From the cell containing the given text, extract its center point as (X, Y) coordinate. 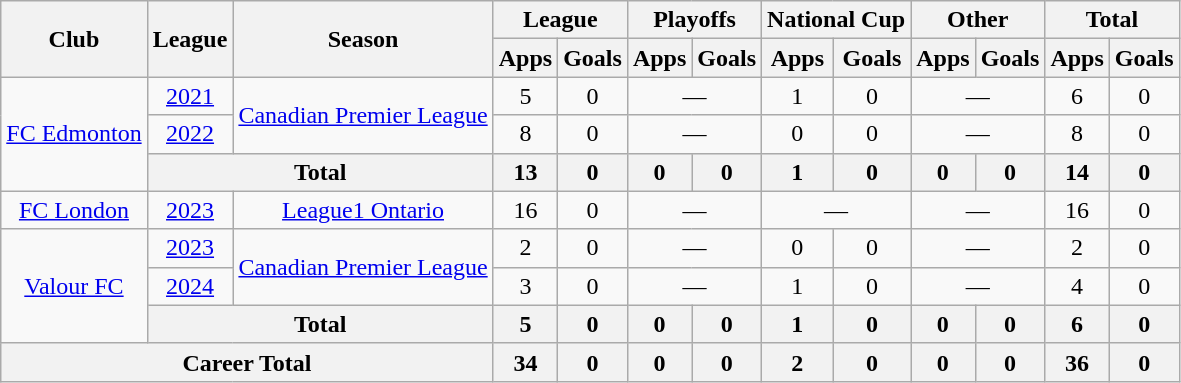
14 (1077, 172)
League1 Ontario (363, 210)
2021 (190, 96)
36 (1077, 362)
Club (74, 39)
3 (525, 286)
Other (978, 20)
Career Total (247, 362)
National Cup (836, 20)
2024 (190, 286)
FC Edmonton (74, 134)
FC London (74, 210)
Valour FC (74, 286)
2022 (190, 134)
34 (525, 362)
Season (363, 39)
Playoffs (694, 20)
13 (525, 172)
4 (1077, 286)
